Return the [X, Y] coordinate for the center point of the cell that contains the specified text.  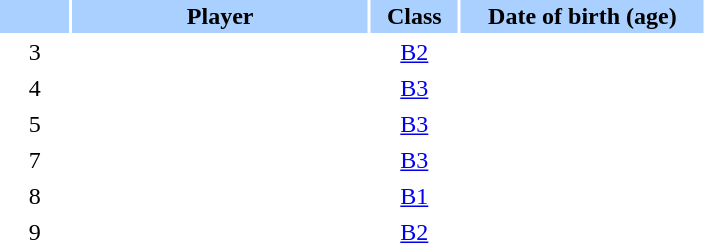
B1 [414, 196]
4 [34, 88]
7 [34, 160]
B2 [414, 52]
3 [34, 52]
5 [34, 124]
Class [414, 16]
Date of birth (age) [582, 16]
8 [34, 196]
Player [220, 16]
